Pinpoint the cell where the given text exists, returning its [X, Y] midpoint coordinate. 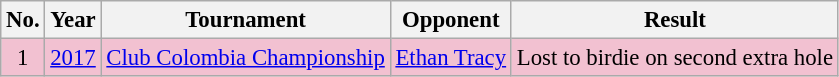
1 [23, 58]
Ethan Tracy [450, 58]
Lost to birdie on second extra hole [674, 58]
Opponent [450, 20]
No. [23, 20]
Year [73, 20]
Club Colombia Championship [246, 58]
Tournament [246, 20]
2017 [73, 58]
Result [674, 20]
